Locate the cell with the specified text and output its [X, Y] center coordinate. 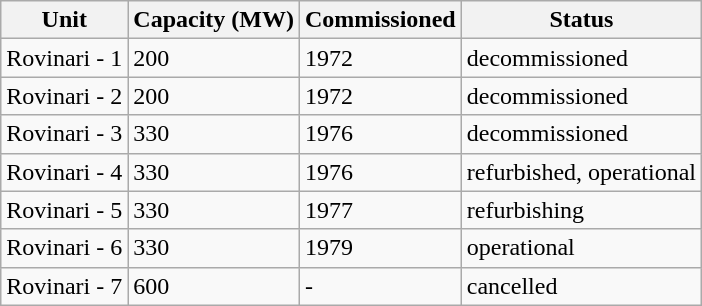
cancelled [581, 286]
Capacity (MW) [214, 20]
Rovinari - 6 [64, 248]
refurbishing [581, 210]
600 [214, 286]
operational [581, 248]
Unit [64, 20]
refurbished, operational [581, 172]
1979 [381, 248]
Rovinari - 1 [64, 58]
- [381, 286]
Commissioned [381, 20]
Rovinari - 3 [64, 134]
Rovinari - 2 [64, 96]
Status [581, 20]
Rovinari - 5 [64, 210]
Rovinari - 4 [64, 172]
1977 [381, 210]
Rovinari - 7 [64, 286]
